Return the (x, y) coordinate for the center point of the cell that contains the specified text.  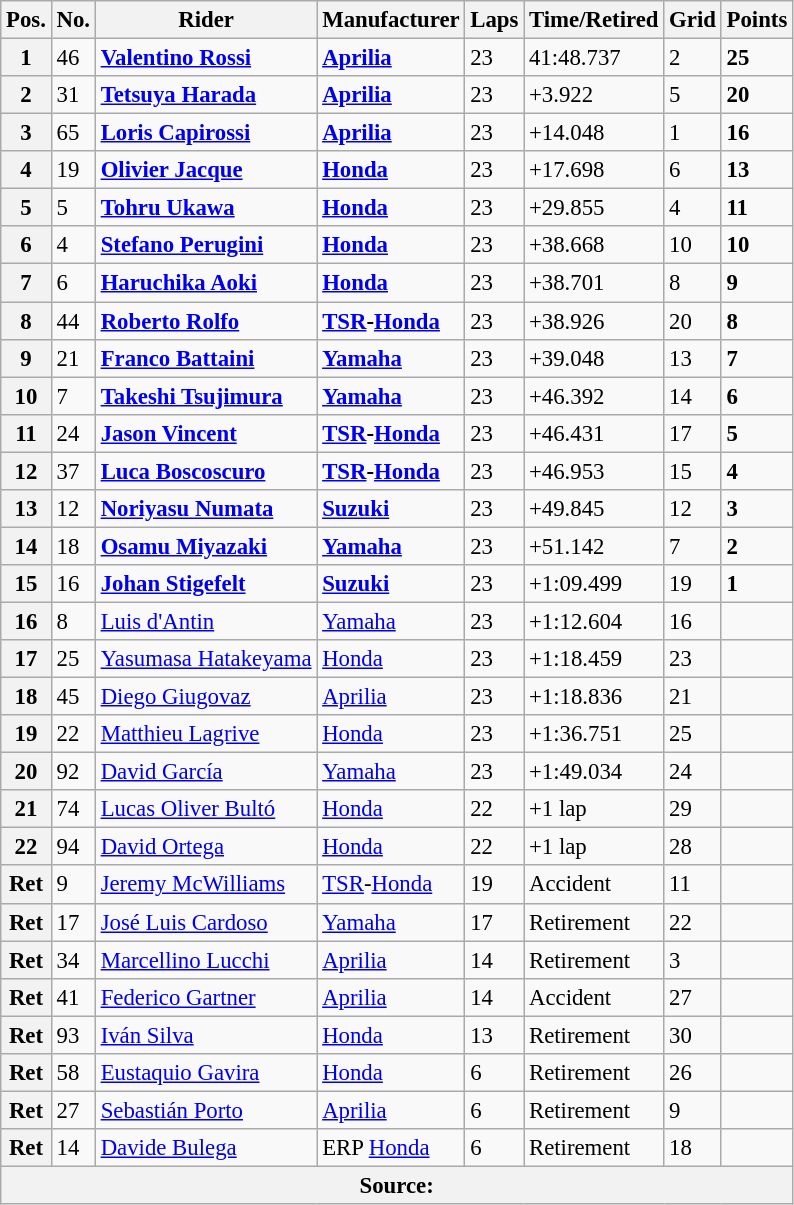
+14.048 (594, 133)
Davide Bulega (206, 1148)
David Ortega (206, 847)
No. (73, 20)
+46.392 (594, 396)
Loris Capirossi (206, 133)
Luca Boscoscuro (206, 471)
Valentino Rossi (206, 58)
Diego Giugovaz (206, 697)
46 (73, 58)
ERP Honda (391, 1148)
David García (206, 772)
Noriyasu Numata (206, 509)
Grid (692, 20)
65 (73, 133)
Laps (494, 20)
Olivier Jacque (206, 170)
41 (73, 997)
+49.845 (594, 509)
Source: (397, 1185)
Sebastián Porto (206, 1110)
+39.048 (594, 358)
Franco Battaini (206, 358)
29 (692, 809)
+1:36.751 (594, 734)
Time/Retired (594, 20)
45 (73, 697)
Haruchika Aoki (206, 283)
Tohru Ukawa (206, 208)
+38.668 (594, 245)
Jason Vincent (206, 433)
+38.701 (594, 283)
30 (692, 1035)
Johan Stigefelt (206, 584)
94 (73, 847)
Points (756, 20)
+1:49.034 (594, 772)
+38.926 (594, 321)
+1:12.604 (594, 621)
+51.142 (594, 546)
41:48.737 (594, 58)
+1:09.499 (594, 584)
José Luis Cardoso (206, 922)
93 (73, 1035)
Stefano Perugini (206, 245)
Roberto Rolfo (206, 321)
92 (73, 772)
Tetsuya Harada (206, 95)
Rider (206, 20)
Lucas Oliver Bultó (206, 809)
+17.698 (594, 170)
Matthieu Lagrive (206, 734)
Takeshi Tsujimura (206, 396)
+46.431 (594, 433)
58 (73, 1073)
+46.953 (594, 471)
Yasumasa Hatakeyama (206, 659)
Federico Gartner (206, 997)
Jeremy McWilliams (206, 885)
Pos. (26, 20)
+1:18.459 (594, 659)
31 (73, 95)
Marcellino Lucchi (206, 960)
Osamu Miyazaki (206, 546)
Luis d'Antin (206, 621)
Eustaquio Gavira (206, 1073)
+29.855 (594, 208)
37 (73, 471)
74 (73, 809)
26 (692, 1073)
Manufacturer (391, 20)
44 (73, 321)
+3.922 (594, 95)
34 (73, 960)
Iván Silva (206, 1035)
28 (692, 847)
+1:18.836 (594, 697)
